Find where the given text appears and provide that cell's center as [x, y] coordinate. 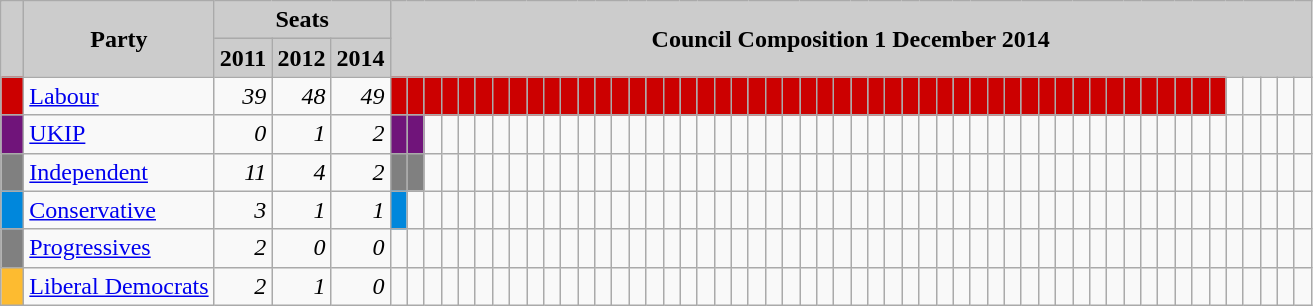
Council Composition 1 December 2014 [850, 39]
2011 [243, 58]
4 [302, 172]
Progressives [119, 248]
Labour [119, 96]
Liberal Democrats [119, 286]
2012 [302, 58]
Conservative [119, 210]
Independent [119, 172]
UKIP [119, 134]
3 [243, 210]
49 [360, 96]
2014 [360, 58]
Party [119, 39]
Seats [302, 20]
48 [302, 96]
11 [243, 172]
39 [243, 96]
